For the text-containing cell, return its midpoint in (x, y) coordinate format. 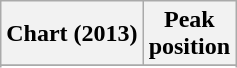
Peakposition (189, 34)
Chart (2013) (72, 34)
